Output the (x, y) coordinate of the center of the cell containing the given text.  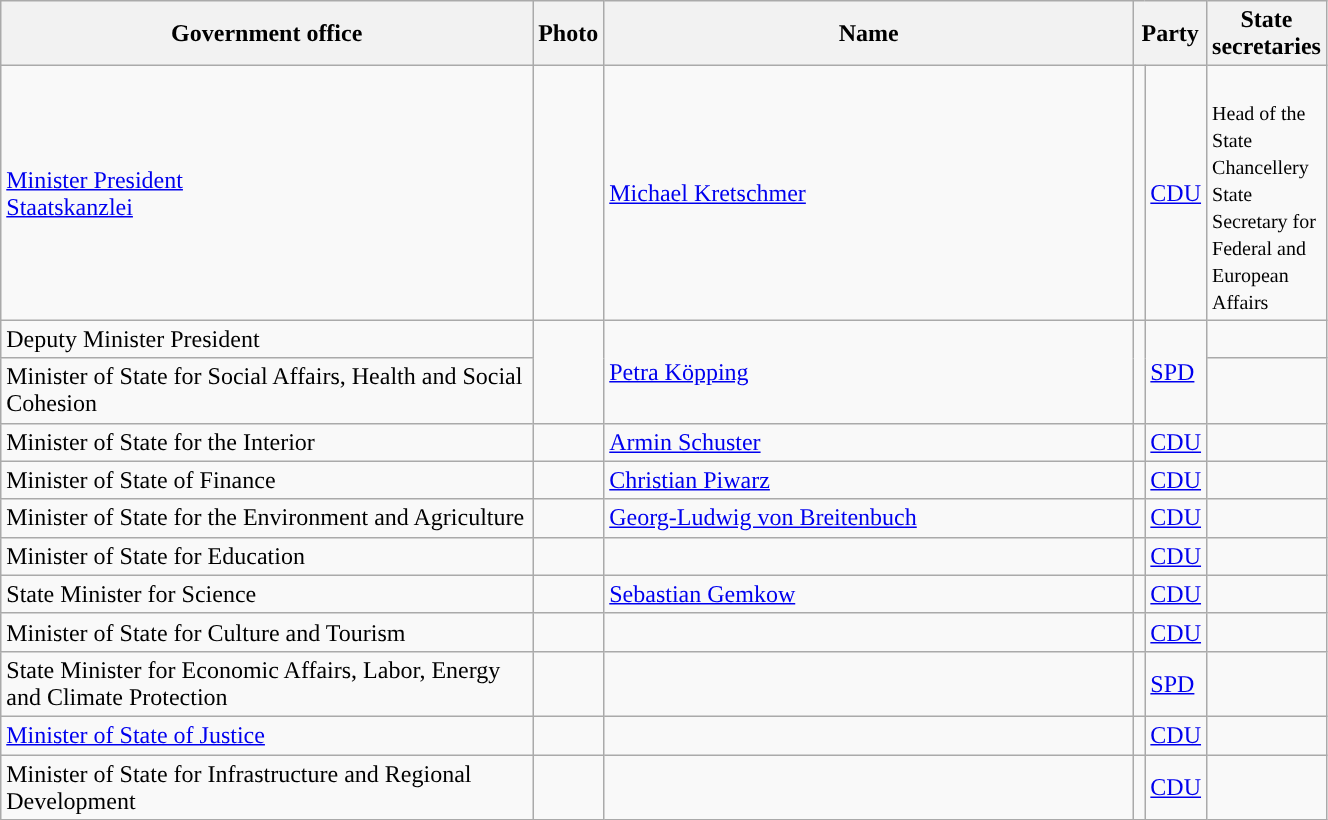
Party (1170, 34)
Head of the State ChancelleryState Secretary for Federal and European Affairs (1267, 193)
State Minister for Economic Affairs, Labor, Energy and Climate Protection (267, 684)
Minister of State for Culture and Tourism (267, 632)
Minister of State for Social Affairs, Health and Social Cohesion (267, 390)
Deputy Minister President (267, 339)
Minister PresidentStaatskanzlei (267, 193)
State Minister for Science (267, 594)
Minister of State of Justice (267, 735)
Minister of State for the Environment and Agriculture (267, 518)
Michael Kretschmer (869, 193)
Minister of State of Finance (267, 480)
Minister of State for the Interior (267, 442)
Sebastian Gemkow (869, 594)
Minister of State for Education (267, 556)
Christian Piwarz (869, 480)
Minister of State for Infrastructure and Regional Development (267, 786)
Photo (568, 34)
State secretaries (1267, 34)
Armin Schuster (869, 442)
Petra Köpping (869, 372)
Georg-Ludwig von Breitenbuch (869, 518)
Government office (267, 34)
Name (869, 34)
